Output the (x, y) coordinate of the center of the cell containing the given text.  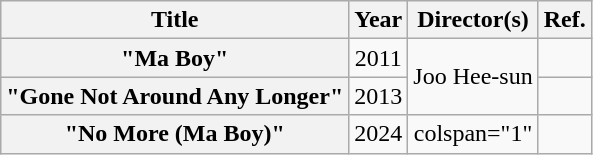
Year (378, 20)
Director(s) (473, 20)
2024 (378, 134)
Joo Hee-sun (473, 77)
Ref. (564, 20)
2011 (378, 58)
"No More (Ma Boy)" (175, 134)
colspan="1" (473, 134)
"Ma Boy" (175, 58)
2013 (378, 96)
Title (175, 20)
"Gone Not Around Any Longer" (175, 96)
